Return (x, y) of the center of cell containing provided text 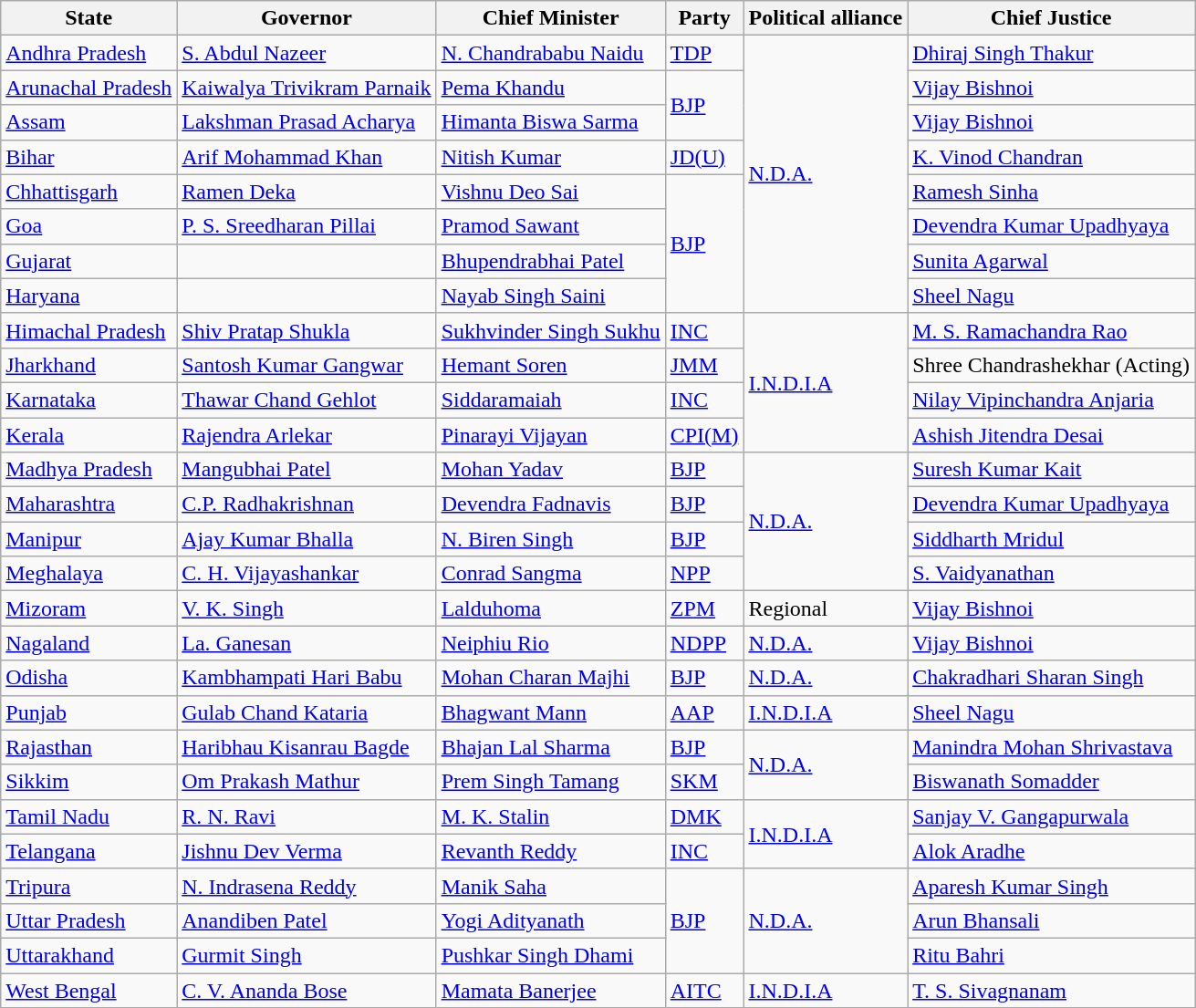
Siddharth Mridul (1051, 539)
Manipur (89, 539)
Nayab Singh Saini (551, 296)
Tamil Nadu (89, 816)
Lakshman Prasad Acharya (307, 122)
Prem Singh Tamang (551, 782)
S. Abdul Nazeer (307, 53)
Haryana (89, 296)
Dhiraj Singh Thakur (1051, 53)
Assam (89, 122)
Chief Minister (551, 18)
C.P. Radhakrishnan (307, 504)
Punjab (89, 712)
Arun Bhansali (1051, 920)
Karnataka (89, 400)
Himanta Biswa Sarma (551, 122)
Alok Aradhe (1051, 851)
Arif Mohammad Khan (307, 157)
Goa (89, 226)
P. S. Sreedharan Pillai (307, 226)
Party (704, 18)
NDPP (704, 643)
Political alliance (826, 18)
Arunachal Pradesh (89, 88)
N. Biren Singh (551, 539)
Maharashtra (89, 504)
DMK (704, 816)
Nilay Vipinchandra Anjaria (1051, 400)
Thawar Chand Gehlot (307, 400)
Pramod Sawant (551, 226)
La. Ganesan (307, 643)
Jharkhand (89, 365)
Shree Chandrashekhar (Acting) (1051, 365)
NPP (704, 574)
Bhupendrabhai Patel (551, 261)
CPI(M) (704, 435)
Gulab Chand Kataria (307, 712)
Ajay Kumar Bhalla (307, 539)
State (89, 18)
Telangana (89, 851)
Manik Saha (551, 886)
V. K. Singh (307, 608)
AAP (704, 712)
Andhra Pradesh (89, 53)
Nitish Kumar (551, 157)
JMM (704, 365)
Ramesh Sinha (1051, 192)
Uttar Pradesh (89, 920)
Suresh Kumar Kait (1051, 470)
Sukhvinder Singh Sukhu (551, 330)
Chakradhari Sharan Singh (1051, 678)
Meghalaya (89, 574)
Mamata Banerjee (551, 990)
Jishnu Dev Verma (307, 851)
C. V. Ananda Bose (307, 990)
Sikkim (89, 782)
ZPM (704, 608)
M. K. Stalin (551, 816)
N. Chandrababu Naidu (551, 53)
N. Indrasena Reddy (307, 886)
Yogi Adityanath (551, 920)
Pushkar Singh Dhami (551, 955)
Santosh Kumar Gangwar (307, 365)
Uttarakhand (89, 955)
R. N. Ravi (307, 816)
Bihar (89, 157)
Kambhampati Hari Babu (307, 678)
Om Prakash Mathur (307, 782)
Tripura (89, 886)
West Bengal (89, 990)
Conrad Sangma (551, 574)
Bhajan Lal Sharma (551, 747)
Manindra Mohan Shrivastava (1051, 747)
Anandiben Patel (307, 920)
Regional (826, 608)
Neiphiu Rio (551, 643)
Pema Khandu (551, 88)
Madhya Pradesh (89, 470)
SKM (704, 782)
JD(U) (704, 157)
Ritu Bahri (1051, 955)
K. Vinod Chandran (1051, 157)
Biswanath Somadder (1051, 782)
M. S. Ramachandra Rao (1051, 330)
T. S. Sivagnanam (1051, 990)
Aparesh Kumar Singh (1051, 886)
Chief Justice (1051, 18)
Nagaland (89, 643)
Odisha (89, 678)
Himachal Pradesh (89, 330)
Sunita Agarwal (1051, 261)
Lalduhoma (551, 608)
AITC (704, 990)
Mizoram (89, 608)
TDP (704, 53)
Gujarat (89, 261)
Vishnu Deo Sai (551, 192)
Gurmit Singh (307, 955)
Sanjay V. Gangapurwala (1051, 816)
Shiv Pratap Shukla (307, 330)
Kaiwalya Trivikram Parnaik (307, 88)
Rajasthan (89, 747)
Haribhau Kisanrau Bagde (307, 747)
Bhagwant Mann (551, 712)
Siddaramaiah (551, 400)
Ashish Jitendra Desai (1051, 435)
Revanth Reddy (551, 851)
Chhattisgarh (89, 192)
S. Vaidyanathan (1051, 574)
Pinarayi Vijayan (551, 435)
Hemant Soren (551, 365)
Mangubhai Patel (307, 470)
Kerala (89, 435)
C. H. Vijayashankar (307, 574)
Mohan Charan Majhi (551, 678)
Ramen Deka (307, 192)
Devendra Fadnavis (551, 504)
Governor (307, 18)
Rajendra Arlekar (307, 435)
Mohan Yadav (551, 470)
